Return (x, y) of the center of cell containing provided text 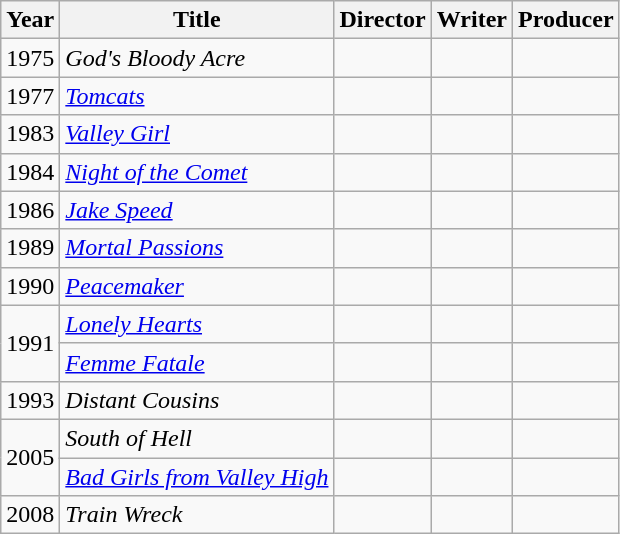
Title (197, 20)
Tomcats (197, 96)
1977 (30, 96)
Year (30, 20)
1975 (30, 58)
Writer (472, 20)
Mortal Passions (197, 248)
Producer (566, 20)
Valley Girl (197, 134)
Director (382, 20)
1983 (30, 134)
Lonely Hearts (197, 324)
Night of the Comet (197, 172)
1986 (30, 210)
1990 (30, 286)
God's Bloody Acre (197, 58)
Distant Cousins (197, 400)
1993 (30, 400)
Bad Girls from Valley High (197, 477)
1984 (30, 172)
1991 (30, 343)
2008 (30, 515)
South of Hell (197, 438)
Femme Fatale (197, 362)
Train Wreck (197, 515)
2005 (30, 457)
Peacemaker (197, 286)
Jake Speed (197, 210)
1989 (30, 248)
